Output the [X, Y] coordinate of the center of the cell containing the given text.  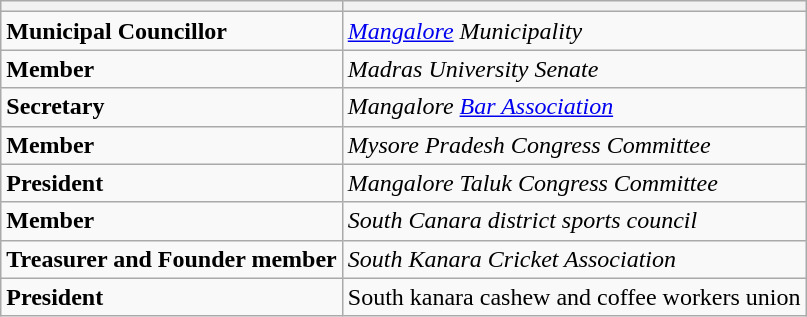
Mangalore Taluk Congress Committee [574, 183]
Mysore Pradesh Congress Committee [574, 145]
South kanara cashew and coffee workers union [574, 297]
Treasurer and Founder member [172, 259]
Mangalore Bar Association [574, 107]
Municipal Councillor [172, 31]
Secretary [172, 107]
Mangalore Municipality [574, 31]
South Kanara Cricket Association [574, 259]
South Canara district sports council [574, 221]
Madras University Senate [574, 69]
